Return the [X, Y] coordinate for the center point of the cell that contains the specified text.  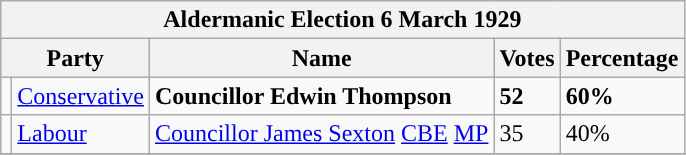
Name [322, 58]
35 [527, 134]
40% [622, 134]
Aldermanic Election 6 March 1929 [342, 20]
Councillor Edwin Thompson [322, 96]
Councillor James Sexton CBE MP [322, 134]
Votes [527, 58]
Conservative [81, 96]
Percentage [622, 58]
Party [76, 58]
60% [622, 96]
52 [527, 96]
Labour [81, 134]
